Identify which cell holds the provided text, then report its (x, y) central coordinate. 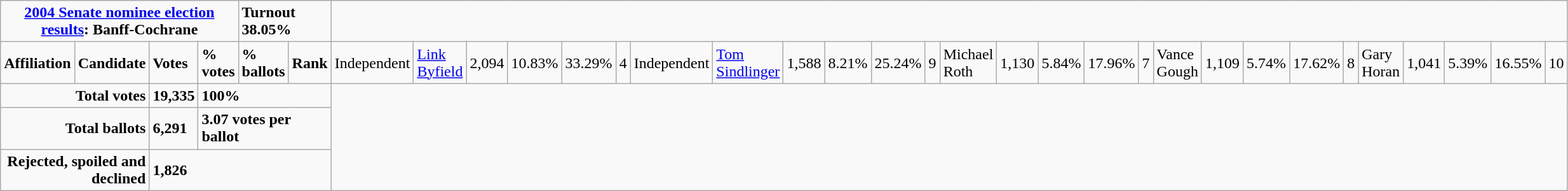
8 (1351, 62)
Total ballots (75, 129)
3.07 votes per ballot (264, 129)
100% (264, 95)
25.24% (898, 62)
Tom Sindlinger (748, 62)
5.84% (1061, 62)
% votes (219, 62)
19,335 (174, 95)
10 (1557, 62)
8.21% (848, 62)
9 (933, 62)
1,130 (1018, 62)
Gary Horan (1381, 62)
1,109 (1222, 62)
1,588 (804, 62)
17.62% (1316, 62)
Candidate (112, 62)
16.55% (1518, 62)
Total votes (75, 95)
5.74% (1267, 62)
7 (1146, 62)
10.83% (535, 62)
2004 Senate nominee election results: Banff-Cochrane (119, 22)
1,041 (1424, 62)
33.29% (588, 62)
1,826 (240, 169)
Link Byfield (440, 62)
% ballots (263, 62)
6,291 (174, 129)
Vance Gough (1177, 62)
5.39% (1468, 62)
4 (623, 62)
Votes (174, 62)
17.96% (1112, 62)
Turnout 38.05% (285, 22)
Michael Roth (968, 62)
Rejected, spoiled and declined (75, 169)
2,094 (487, 62)
Rank (310, 62)
Affiliation (37, 62)
